Pinpoint the cell where the given text exists, returning its [x, y] midpoint coordinate. 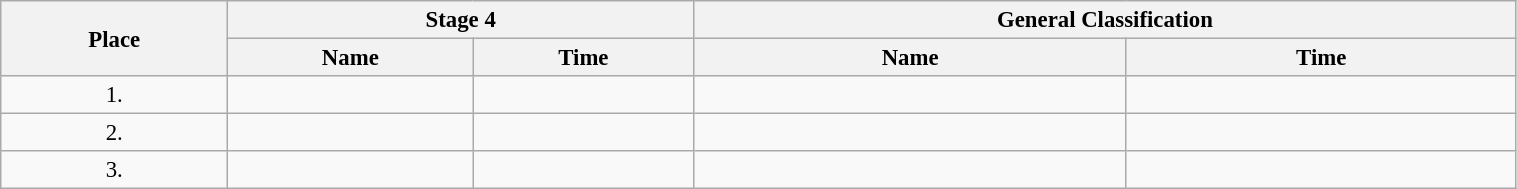
General Classification [1105, 20]
1. [114, 95]
2. [114, 133]
Stage 4 [461, 20]
Place [114, 38]
3. [114, 170]
